Extract the (X, Y) coordinate from the center of the cell holding the provided text.  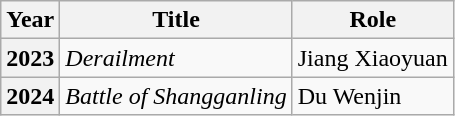
Year (30, 20)
2024 (30, 96)
Derailment (176, 58)
Du Wenjin (372, 96)
Jiang Xiaoyuan (372, 58)
Title (176, 20)
Role (372, 20)
2023 (30, 58)
Battle of Shangganling (176, 96)
